Identify which cell holds the provided text, then report its [X, Y] central coordinate. 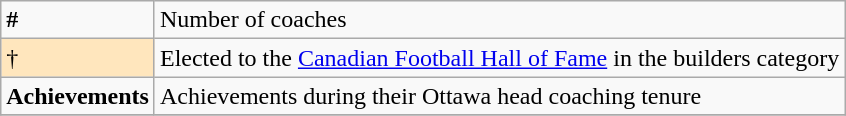
Number of coaches [499, 20]
Achievements [78, 96]
# [78, 20]
† [78, 58]
Achievements during their Ottawa head coaching tenure [499, 96]
Elected to the Canadian Football Hall of Fame in the builders category [499, 58]
